Return the (x, y) coordinate for the center point of the cell that contains the specified text.  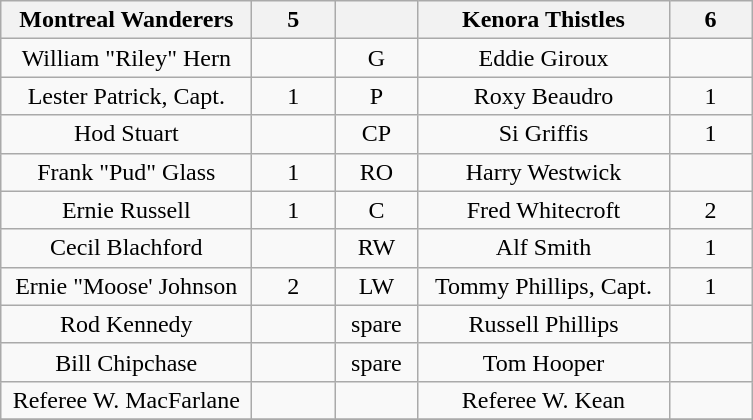
Tommy Phillips, Capt. (544, 286)
Bill Chipchase (126, 362)
5 (294, 20)
Hod Stuart (126, 134)
Alf Smith (544, 248)
LW (376, 286)
RW (376, 248)
Referee W. MacFarlane (126, 400)
Kenora Thistles (544, 20)
C (376, 210)
6 (710, 20)
Russell Phillips (544, 324)
CP (376, 134)
G (376, 58)
William "Riley" Hern (126, 58)
Frank "Pud" Glass (126, 172)
Rod Kennedy (126, 324)
Eddie Giroux (544, 58)
Tom Hooper (544, 362)
Si Griffis (544, 134)
Ernie Russell (126, 210)
Cecil Blachford (126, 248)
P (376, 96)
Fred Whitecroft (544, 210)
Roxy Beaudro (544, 96)
Referee W. Kean (544, 400)
Ernie "Moose' Johnson (126, 286)
RO (376, 172)
Lester Patrick, Capt. (126, 96)
Harry Westwick (544, 172)
Montreal Wanderers (126, 20)
